Pinpoint the cell where the given text exists, returning its (X, Y) midpoint coordinate. 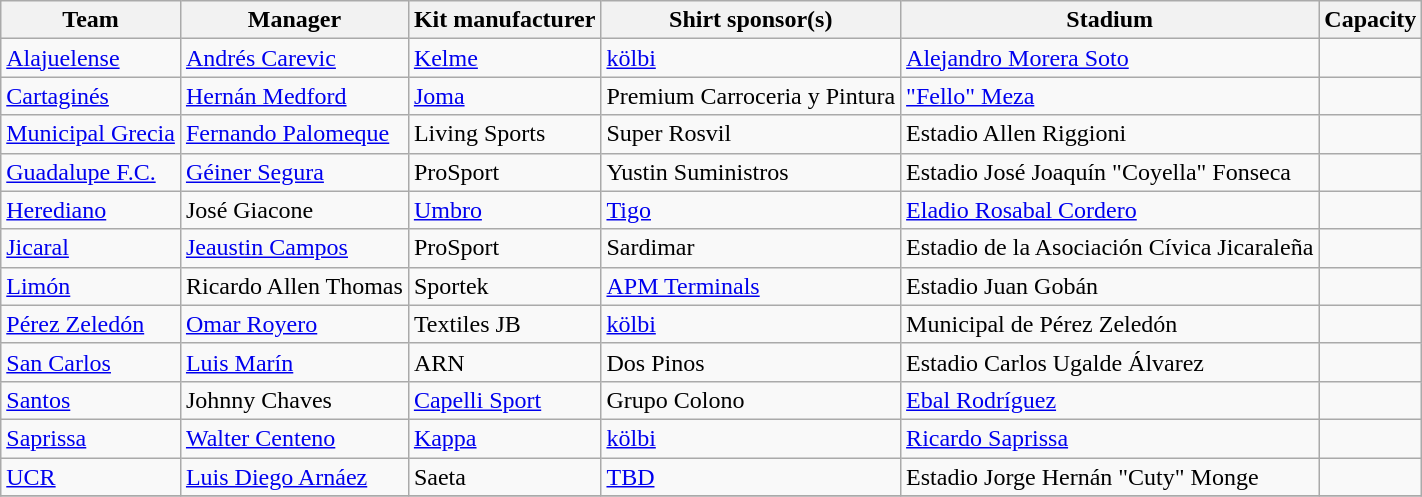
San Carlos (91, 362)
Estadio Juan Gobán (1110, 286)
Kelme (504, 58)
Alajuelense (91, 58)
Dos Pinos (751, 362)
Capacity (1370, 20)
Cartaginés (91, 96)
Estadio de la Asociación Cívica Jicaraleña (1110, 248)
Municipal de Pérez Zeledón (1110, 324)
Stadium (1110, 20)
Estadio José Joaquín "Coyella" Fonseca (1110, 172)
Kappa (504, 438)
Luis Diego Arnáez (294, 477)
Capelli Sport (504, 400)
Santos (91, 400)
Géiner Segura (294, 172)
Herediano (91, 210)
Ebal Rodríguez (1110, 400)
Eladio Rosabal Cordero (1110, 210)
Luis Marín (294, 362)
Municipal Grecia (91, 134)
Grupo Colono (751, 400)
UCR (91, 477)
Saprissa (91, 438)
Kit manufacturer (504, 20)
APM Terminals (751, 286)
Jicaral (91, 248)
Limón (91, 286)
Tigo (751, 210)
Joma (504, 96)
Shirt sponsor(s) (751, 20)
Walter Centeno (294, 438)
TBD (751, 477)
Pérez Zeledón (91, 324)
Textiles JB (504, 324)
Hernán Medford (294, 96)
Ricardo Allen Thomas (294, 286)
ARN (504, 362)
Estadio Allen Riggioni (1110, 134)
Estadio Carlos Ugalde Álvarez (1110, 362)
Sardimar (751, 248)
Sportek (504, 286)
Team (91, 20)
Saeta (504, 477)
Yustin Suministros (751, 172)
Umbro (504, 210)
Guadalupe F.C. (91, 172)
Premium Carroceria y Pintura (751, 96)
Jeaustin Campos (294, 248)
Fernando Palomeque (294, 134)
Ricardo Saprissa (1110, 438)
Andrés Carevic (294, 58)
Estadio Jorge Hernán "Cuty" Monge (1110, 477)
Alejandro Morera Soto (1110, 58)
"Fello" Meza (1110, 96)
Omar Royero (294, 324)
José Giacone (294, 210)
Manager (294, 20)
Living Sports (504, 134)
Super Rosvil (751, 134)
Johnny Chaves (294, 400)
